Determine the [x, y] coordinate at the center of the cell enclosing the given text.  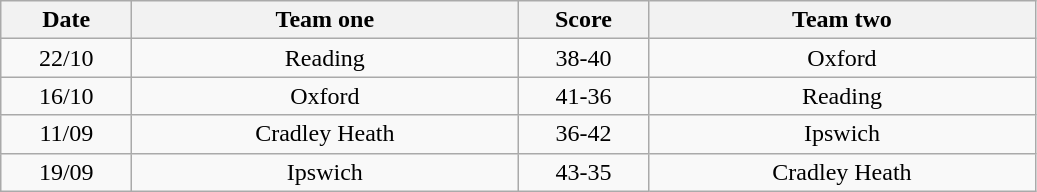
19/09 [66, 172]
16/10 [66, 96]
Date [66, 20]
Team two [842, 20]
22/10 [66, 58]
43-35 [584, 172]
Team one [325, 20]
11/09 [66, 134]
Score [584, 20]
41-36 [584, 96]
38-40 [584, 58]
36-42 [584, 134]
